Search for the cell housing the specified text and yield its (x, y) center coordinate. 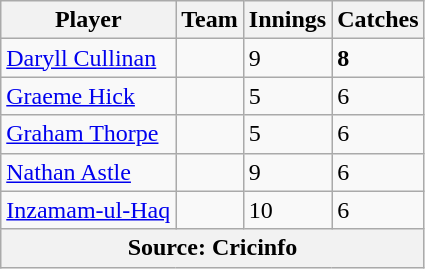
10 (287, 210)
Inzamam-ul-Haq (88, 210)
Graham Thorpe (88, 134)
8 (378, 58)
Nathan Astle (88, 172)
Catches (378, 20)
Source: Cricinfo (212, 248)
Team (210, 20)
Daryll Cullinan (88, 58)
Innings (287, 20)
Player (88, 20)
Graeme Hick (88, 96)
